Detect which cell encompasses the target text, then output its (x, y) center coordinate. 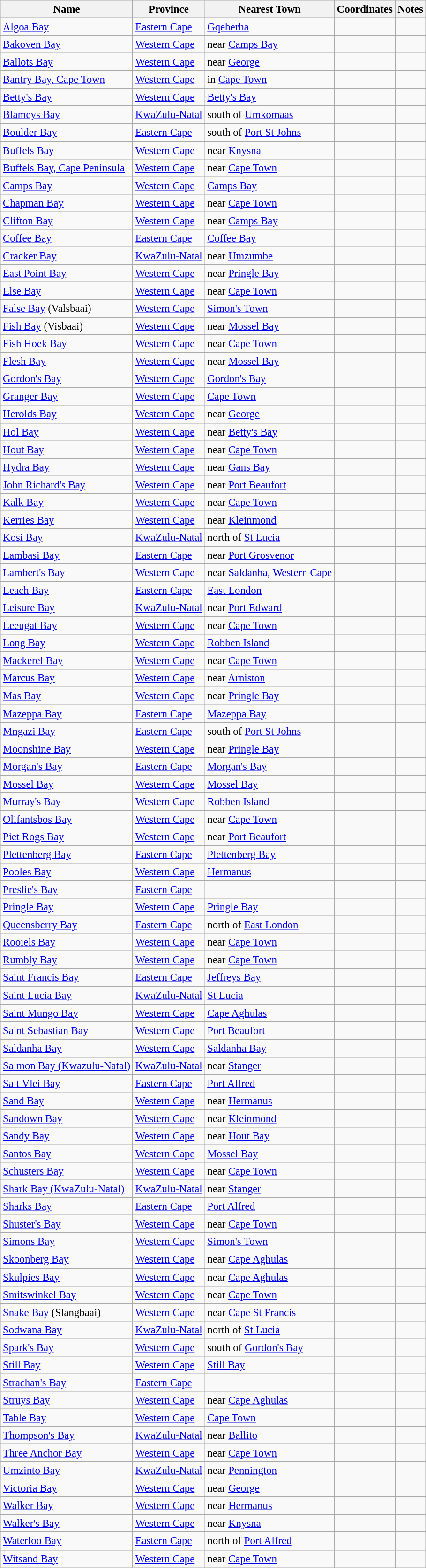
Rumbly Bay (67, 960)
Sandown Bay (67, 1118)
south of Gordon's Bay (270, 1347)
Hol Bay (67, 432)
Flesh Bay (67, 362)
in Cape Town (270, 80)
north of East London (270, 925)
Waterloo Bay (67, 1541)
Kosi Bay (67, 538)
Umzinto Bay (67, 1471)
Gqeberha (270, 27)
Mngazi Bay (67, 731)
Preslie's Bay (67, 890)
near Cape St Francis (270, 1312)
Sand Bay (67, 1101)
Buffels Bay (67, 150)
Santos Bay (67, 1154)
Leach Bay (67, 591)
Sandy Bay (67, 1136)
Queensberry Bay (67, 925)
Cape Aghulas (270, 1013)
Murray's Bay (67, 802)
Port Beaufort (270, 1030)
Marcus Bay (67, 679)
Leisure Bay (67, 608)
Smitswinkel Bay (67, 1294)
Skulpies Bay (67, 1277)
Snake Bay (Slangbaai) (67, 1312)
Hydra Bay (67, 467)
Schusters Bay (67, 1171)
Fish Bay (Visbaai) (67, 326)
near Arniston (270, 679)
Piet Rogs Bay (67, 837)
Salt Vlei Bay (67, 1083)
Mas Bay (67, 696)
Skoonberg Bay (67, 1259)
near Pennington (270, 1471)
Walker's Bay (67, 1524)
Saint Mungo Bay (67, 1013)
Kalk Bay (67, 503)
East London (270, 591)
Witsand Bay (67, 1559)
Thompson's Bay (67, 1435)
Lambasi Bay (67, 555)
Ballots Bay (67, 62)
near Gans Bay (270, 467)
Bantry Bay, Cape Town (67, 80)
near Hout Bay (270, 1136)
near Umzumbe (270, 256)
Name (67, 9)
Saint Lucia Bay (67, 995)
Saint Sebastian Bay (67, 1030)
Province (169, 9)
Hout Bay (67, 450)
Strachan's Bay (67, 1383)
Algoa Bay (67, 27)
Moonshine Bay (67, 749)
John Richard's Bay (67, 485)
Herolds Bay (67, 414)
near Saldanha, Western Cape (270, 573)
near Port Grosvenor (270, 555)
Chapman Bay (67, 203)
Kerries Bay (67, 520)
Jeffreys Bay (270, 978)
Olifantsbos Bay (67, 819)
Blameys Bay (67, 115)
East Point Bay (67, 274)
St Lucia (270, 995)
Shark Bay (KwaZulu-Natal) (67, 1189)
Hermanus (270, 872)
Spark's Bay (67, 1347)
Leeugat Bay (67, 626)
Saint Francis Bay (67, 978)
Mackerel Bay (67, 661)
Three Anchor Bay (67, 1453)
Victoria Bay (67, 1488)
Granger Bay (67, 397)
Long Bay (67, 643)
Sharks Bay (67, 1206)
Buffels Bay, Cape Peninsula (67, 168)
Clifton Bay (67, 221)
north of Port Alfred (270, 1541)
Struys Bay (67, 1400)
Simons Bay (67, 1242)
south of Umkomaas (270, 115)
Walker Bay (67, 1506)
Nearest Town (270, 9)
Boulder Bay (67, 133)
Fish Hoek Bay (67, 344)
Lambert's Bay (67, 573)
Coordinates (365, 9)
Cracker Bay (67, 256)
near Ballito (270, 1435)
Shuster's Bay (67, 1224)
Rooiels Bay (67, 942)
near Port Edward (270, 608)
False Bay (Valsbaai) (67, 309)
Salmon Bay (Kwazulu-Natal) (67, 1066)
Pooles Bay (67, 872)
Table Bay (67, 1418)
Else Bay (67, 291)
Bakoven Bay (67, 44)
Notes (411, 9)
near Betty's Bay (270, 432)
Sodwana Bay (67, 1330)
